Output the (x, y) coordinate of the center of the cell containing the given text.  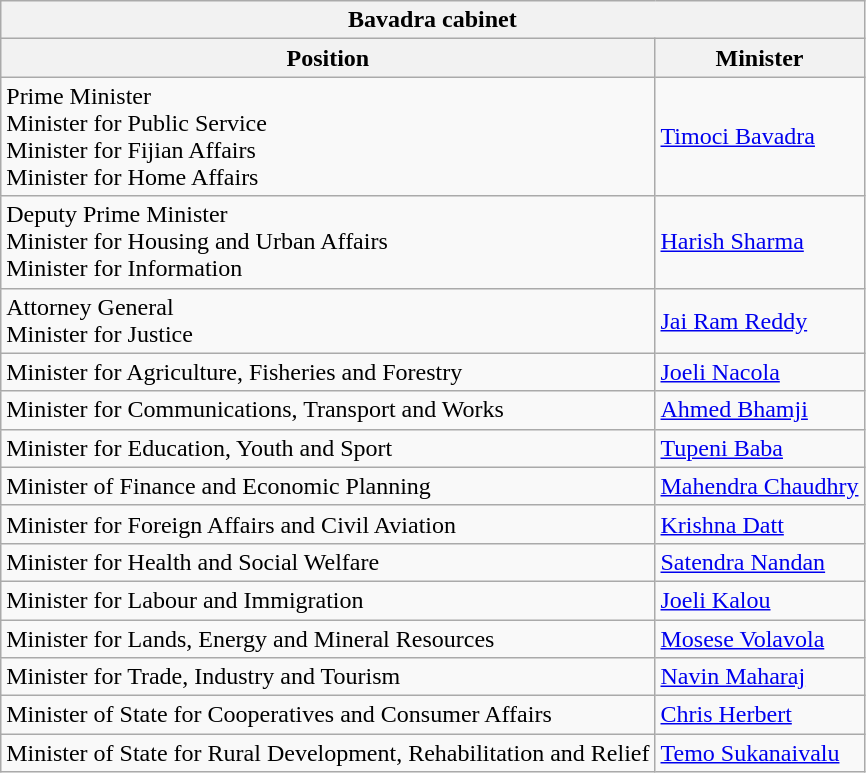
Timoci Bavadra (760, 136)
Chris Herbert (760, 715)
Satendra Nandan (760, 562)
Minister for Education, Youth and Sport (328, 448)
Joeli Nacola (760, 372)
Bavadra cabinet (432, 20)
Minister for Communications, Transport and Works (328, 410)
Temo Sukanaivalu (760, 753)
Minister for Trade, Industry and Tourism (328, 677)
Prime MinisterMinister for Public ServiceMinister for Fijian AffairsMinister for Home Affairs (328, 136)
Minister of Finance and Economic Planning (328, 486)
Minister of State for Cooperatives and Consumer Affairs (328, 715)
Minister for Lands, Energy and Mineral Resources (328, 639)
Mahendra Chaudhry (760, 486)
Harish Sharma (760, 242)
Navin Maharaj (760, 677)
Mosese Volavola (760, 639)
Minister for Foreign Affairs and Civil Aviation (328, 524)
Tupeni Baba (760, 448)
Krishna Datt (760, 524)
Deputy Prime MinisterMinister for Housing and Urban AffairsMinister for Information (328, 242)
Attorney GeneralMinister for Justice (328, 320)
Position (328, 58)
Ahmed Bhamji (760, 410)
Minister for Labour and Immigration (328, 600)
Minister of State for Rural Development, Rehabilitation and Relief (328, 753)
Minister (760, 58)
Minister for Agriculture, Fisheries and Forestry (328, 372)
Jai Ram Reddy (760, 320)
Minister for Health and Social Welfare (328, 562)
Joeli Kalou (760, 600)
